From the cell containing the given text, extract its center point as (X, Y) coordinate. 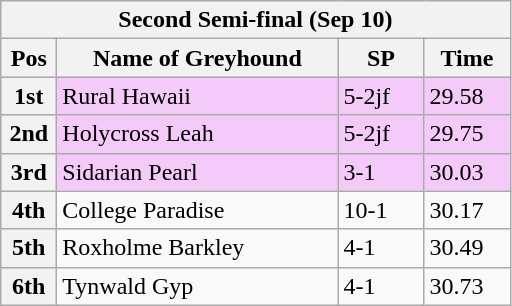
1st (29, 96)
Name of Greyhound (198, 58)
3-1 (381, 172)
30.03 (467, 172)
2nd (29, 134)
4th (29, 210)
Time (467, 58)
Pos (29, 58)
College Paradise (198, 210)
10-1 (381, 210)
30.17 (467, 210)
3rd (29, 172)
29.75 (467, 134)
30.73 (467, 286)
Tynwald Gyp (198, 286)
Rural Hawaii (198, 96)
SP (381, 58)
Holycross Leah (198, 134)
30.49 (467, 248)
Roxholme Barkley (198, 248)
Second Semi-final (Sep 10) (256, 20)
29.58 (467, 96)
6th (29, 286)
Sidarian Pearl (198, 172)
5th (29, 248)
